Identify which cell holds the provided text, then report its (x, y) central coordinate. 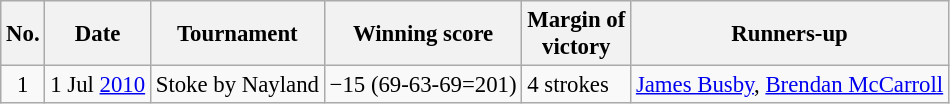
Winning score (423, 34)
Runners-up (790, 34)
Margin ofvictory (576, 34)
Date (98, 34)
No. (23, 34)
1 Jul 2010 (98, 85)
4 strokes (576, 85)
1 (23, 85)
James Busby, Brendan McCarroll (790, 85)
Stoke by Nayland (237, 85)
Tournament (237, 34)
−15 (69-63-69=201) (423, 85)
